Provide the [X, Y] coordinate of the cell's center where the given text is located.  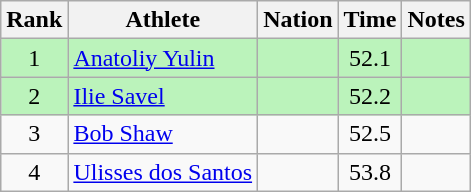
Rank [34, 20]
4 [34, 172]
3 [34, 134]
53.8 [370, 172]
52.2 [370, 96]
52.5 [370, 134]
Bob Shaw [163, 134]
2 [34, 96]
Notes [436, 20]
Anatoliy Yulin [163, 58]
Nation [298, 20]
1 [34, 58]
Ilie Savel [163, 96]
Athlete [163, 20]
52.1 [370, 58]
Time [370, 20]
Ulisses dos Santos [163, 172]
